Locate the cell with the specified text and output its [X, Y] center coordinate. 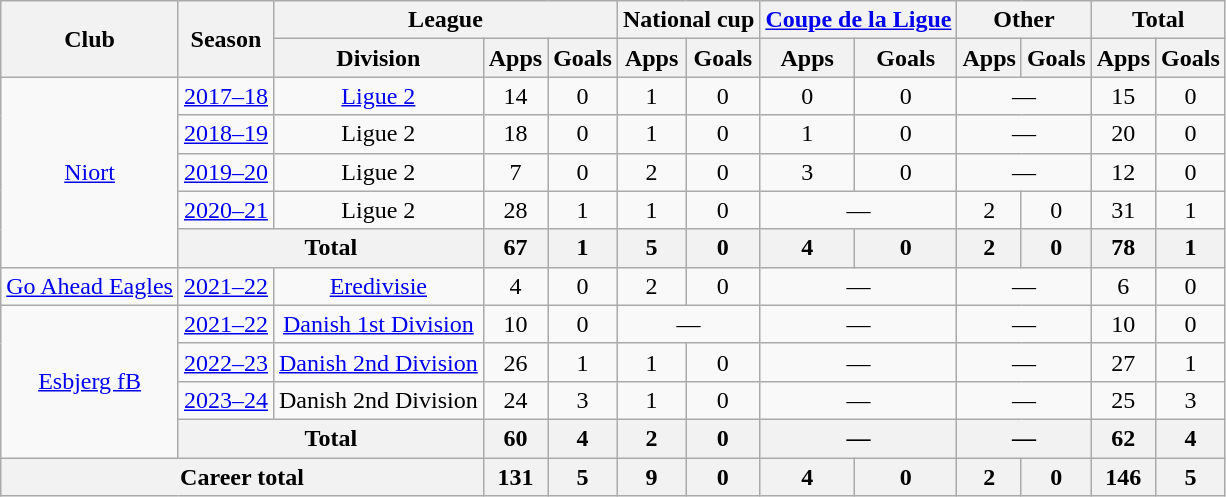
12 [1123, 172]
24 [515, 400]
2018–19 [226, 134]
Coupe de la Ligue [858, 20]
27 [1123, 362]
2022–23 [226, 362]
31 [1123, 210]
67 [515, 248]
26 [515, 362]
Career total [242, 477]
62 [1123, 438]
2019–20 [226, 172]
Eredivisie [378, 286]
Niort [90, 172]
League [445, 20]
60 [515, 438]
Season [226, 39]
Division [378, 58]
2017–18 [226, 96]
9 [651, 477]
28 [515, 210]
Go Ahead Eagles [90, 286]
Esbjerg fB [90, 381]
National cup [688, 20]
25 [1123, 400]
Danish 1st Division [378, 324]
6 [1123, 286]
18 [515, 134]
78 [1123, 248]
131 [515, 477]
2023–24 [226, 400]
15 [1123, 96]
7 [515, 172]
2020–21 [226, 210]
20 [1123, 134]
Club [90, 39]
Other [1024, 20]
146 [1123, 477]
14 [515, 96]
